Identify which cell holds the provided text, then report its [x, y] central coordinate. 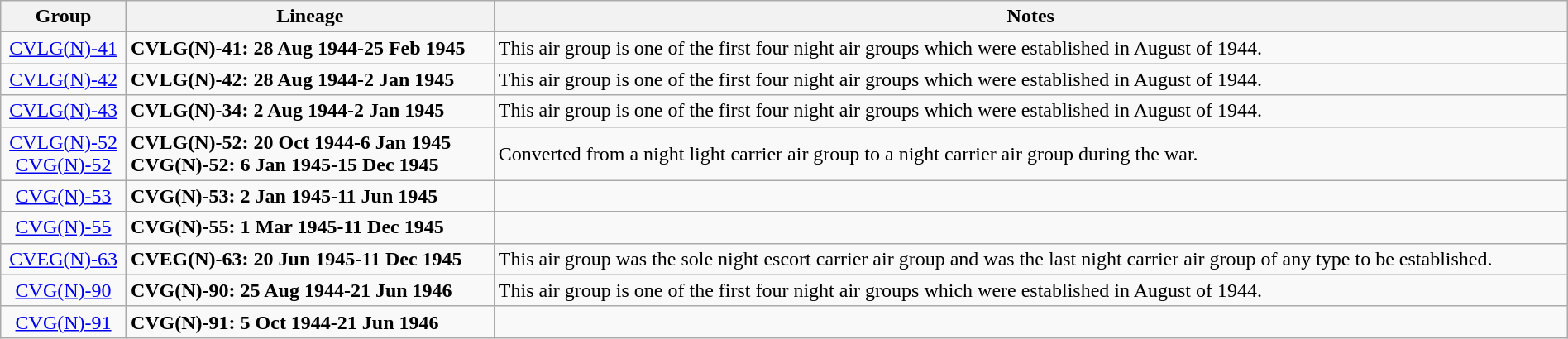
Converted from a night light carrier air group to a night carrier air group during the war. [1030, 154]
This air group was the sole night escort carrier air group and was the last night carrier air group of any type to be established. [1030, 259]
Lineage [309, 17]
CVLG(N)-52: 20 Oct 1944-6 Jan 1945CVG(N)-52: 6 Jan 1945-15 Dec 1945 [309, 154]
CVG(N)-53: 2 Jan 1945-11 Jun 1945 [309, 196]
CVLG(N)-43 [64, 111]
Group [64, 17]
CVG(N)-90 [64, 290]
CVLG(N)-34: 2 Aug 1944-2 Jan 1945 [309, 111]
CVLG(N)-42: 28 Aug 1944-2 Jan 1945 [309, 79]
CVLG(N)-41: 28 Aug 1944-25 Feb 1945 [309, 48]
CVEG(N)-63: 20 Jun 1945-11 Dec 1945 [309, 259]
CVG(N)-55 [64, 227]
CVLG(N)-42 [64, 79]
CVEG(N)-63 [64, 259]
CVG(N)-53 [64, 196]
CVLG(N)-41 [64, 48]
Notes [1030, 17]
CVG(N)-55: 1 Mar 1945-11 Dec 1945 [309, 227]
CVG(N)-90: 25 Aug 1944-21 Jun 1946 [309, 290]
CVLG(N)-52CVG(N)-52 [64, 154]
CVG(N)-91 [64, 322]
CVG(N)-91: 5 Oct 1944-21 Jun 1946 [309, 322]
